Pinpoint the cell where the given text exists, returning its [x, y] midpoint coordinate. 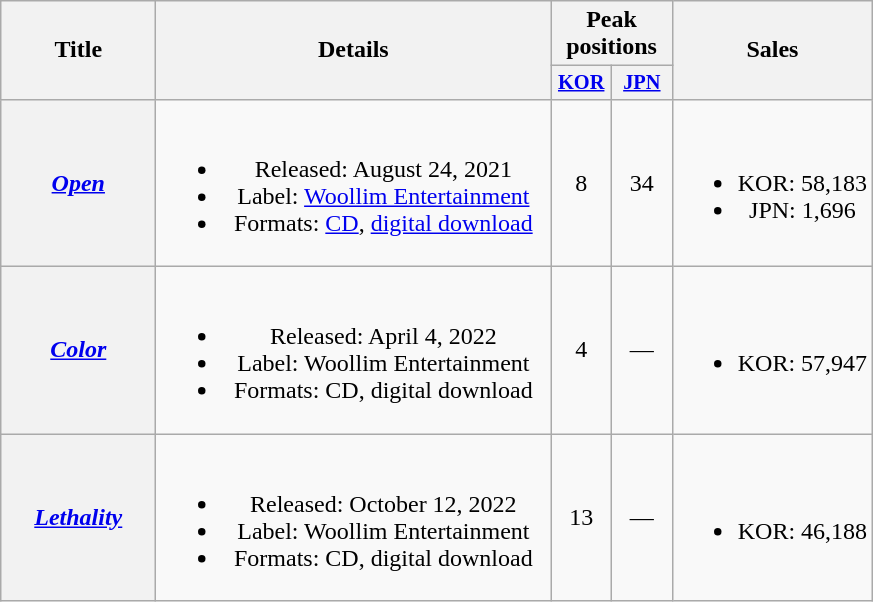
Sales [772, 50]
Released: October 12, 2022Label: Woollim EntertainmentFormats: CD, digital download [354, 518]
KOR: 46,188 [772, 518]
KOR [582, 83]
KOR: 58,183JPN: 1,696 [772, 182]
Lethality [78, 518]
JPN [642, 83]
Released: April 4, 2022Label: Woollim EntertainmentFormats: CD, digital download [354, 350]
4 [582, 350]
Open [78, 182]
8 [582, 182]
KOR: 57,947 [772, 350]
Released: August 24, 2021Label: Woollim EntertainmentFormats: CD, digital download [354, 182]
Details [354, 50]
Color [78, 350]
34 [642, 182]
Title [78, 50]
13 [582, 518]
Peak positions [612, 34]
